Extract the (x, y) coordinate from the center of the cell holding the provided text.  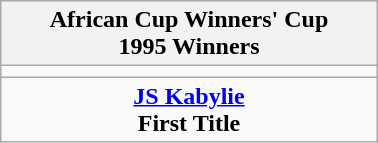
JS KabylieFirst Title (189, 110)
African Cup Winners' Cup1995 Winners (189, 34)
